Identify which cell holds the provided text, then report its (X, Y) central coordinate. 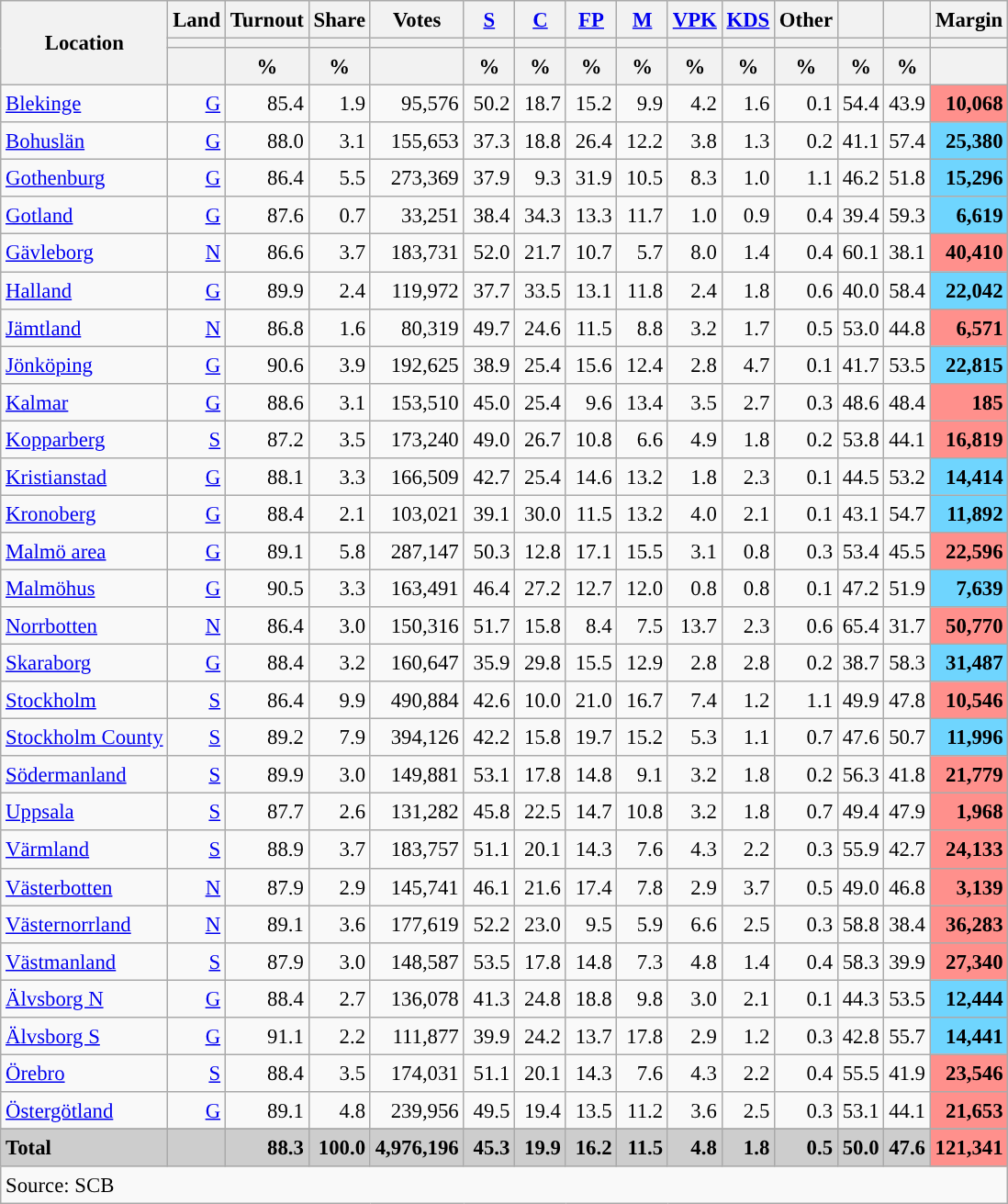
1.7 (747, 327)
Södermanland (84, 775)
31,487 (969, 663)
27.2 (541, 588)
23.0 (541, 924)
50.3 (489, 551)
85.4 (266, 105)
11,892 (969, 514)
19.4 (541, 1111)
37.3 (489, 141)
Västernorrland (84, 924)
12.2 (643, 141)
Kronoberg (84, 514)
131,282 (417, 812)
160,647 (417, 663)
51.7 (489, 626)
24.8 (541, 999)
53.0 (860, 327)
60.1 (860, 253)
5.5 (340, 178)
7.5 (643, 626)
55.5 (860, 1073)
33.5 (541, 290)
4,976,196 (417, 1148)
4.9 (694, 439)
14,441 (969, 1036)
8.8 (643, 327)
31.9 (591, 178)
9.6 (591, 402)
Gothenburg (84, 178)
53.4 (860, 551)
145,741 (417, 887)
37.9 (489, 178)
51.8 (907, 178)
90.5 (266, 588)
48.4 (907, 402)
34.3 (541, 215)
22,042 (969, 290)
41.3 (489, 999)
31.7 (907, 626)
89.2 (266, 738)
91.1 (266, 1036)
4.7 (747, 366)
48.6 (860, 402)
Norrbotten (84, 626)
80,319 (417, 327)
37.7 (489, 290)
12.4 (643, 366)
41.7 (860, 366)
7.9 (340, 738)
394,126 (417, 738)
14.7 (591, 812)
12.0 (643, 588)
27,340 (969, 961)
192,625 (417, 366)
13.3 (591, 215)
13.5 (591, 1111)
4.0 (694, 514)
173,240 (417, 439)
2.6 (340, 812)
22,596 (969, 551)
55.7 (907, 1036)
65.4 (860, 626)
11.7 (643, 215)
21.7 (541, 253)
Blekinge (84, 105)
150,316 (417, 626)
45.3 (489, 1148)
13.4 (643, 402)
95,576 (417, 105)
185 (969, 402)
1.3 (747, 141)
148,587 (417, 961)
19.9 (541, 1148)
38.7 (860, 663)
56.3 (860, 775)
Votes (417, 20)
49.5 (489, 1111)
29.8 (541, 663)
50.7 (907, 738)
26.4 (591, 141)
17.1 (591, 551)
47.2 (860, 588)
86.6 (266, 253)
Malmö area (84, 551)
17.4 (591, 887)
51.9 (907, 588)
44.8 (907, 327)
87.7 (266, 812)
12,444 (969, 999)
3.9 (340, 366)
22,815 (969, 366)
46.2 (860, 178)
Kristianstad (84, 478)
43.1 (860, 514)
21.6 (541, 887)
90.6 (266, 366)
52.0 (489, 253)
8.0 (694, 253)
Margin (969, 20)
22.5 (541, 812)
21.0 (591, 700)
38.1 (907, 253)
35.9 (489, 663)
30.0 (541, 514)
10,546 (969, 700)
Västerbotten (84, 887)
43.9 (907, 105)
166,509 (417, 478)
45.8 (489, 812)
100.0 (340, 1148)
50.0 (860, 1148)
490,884 (417, 700)
58.8 (860, 924)
57.4 (907, 141)
87.6 (266, 215)
Jämtland (84, 327)
Värmland (84, 850)
6,619 (969, 215)
42.6 (489, 700)
39.1 (489, 514)
Skaraborg (84, 663)
6,571 (969, 327)
12.8 (541, 551)
58.4 (907, 290)
21,653 (969, 1111)
42.2 (489, 738)
18.7 (541, 105)
4.2 (694, 105)
50.2 (489, 105)
24,133 (969, 850)
149,881 (417, 775)
287,147 (417, 551)
Kalmar (84, 402)
41.1 (860, 141)
47.8 (907, 700)
C (541, 20)
8.4 (591, 626)
46.1 (489, 887)
11.8 (643, 290)
87.2 (266, 439)
3.8 (694, 141)
53.2 (907, 478)
KDS (747, 20)
53.8 (860, 439)
10.0 (541, 700)
121,341 (969, 1148)
163,491 (417, 588)
M (643, 20)
VPK (694, 20)
54.4 (860, 105)
Malmöhus (84, 588)
Stockholm County (84, 738)
21,779 (969, 775)
Location (84, 43)
13.1 (591, 290)
45.0 (489, 402)
5.8 (340, 551)
Uppsala (84, 812)
Source: SCB (505, 1185)
49.7 (489, 327)
174,031 (417, 1073)
16.2 (591, 1148)
Bohuslän (84, 141)
88.9 (266, 850)
25,380 (969, 141)
8.3 (694, 178)
42.8 (860, 1036)
44.3 (860, 999)
273,369 (417, 178)
111,877 (417, 1036)
153,510 (417, 402)
36,283 (969, 924)
9.3 (541, 178)
47.9 (907, 812)
33,251 (417, 215)
Älvsborg N (84, 999)
Gotland (84, 215)
23,546 (969, 1073)
86.8 (266, 327)
Gävleborg (84, 253)
12.9 (643, 663)
10.7 (591, 253)
14,414 (969, 478)
54.7 (907, 514)
41.9 (907, 1073)
Total (84, 1148)
41.8 (907, 775)
45.5 (907, 551)
40.0 (860, 290)
39.4 (860, 215)
5.3 (694, 738)
FP (591, 20)
Östergötland (84, 1111)
49.9 (860, 700)
88.1 (266, 478)
9.5 (591, 924)
49.4 (860, 812)
52.2 (489, 924)
59.3 (907, 215)
44.5 (860, 478)
Västmanland (84, 961)
239,956 (417, 1111)
16.7 (643, 700)
7,639 (969, 588)
5.7 (643, 253)
55.9 (860, 850)
9.1 (643, 775)
7.4 (694, 700)
Land (196, 20)
16,819 (969, 439)
50,770 (969, 626)
7.3 (643, 961)
Jönköping (84, 366)
155,653 (417, 141)
12.7 (591, 588)
14.6 (591, 478)
26.7 (541, 439)
88.0 (266, 141)
Stockholm (84, 700)
7.8 (643, 887)
177,619 (417, 924)
183,757 (417, 850)
1,968 (969, 812)
Share (340, 20)
15,296 (969, 178)
183,731 (417, 253)
46.8 (907, 887)
15.6 (591, 366)
9.8 (643, 999)
19.7 (591, 738)
136,078 (417, 999)
24.2 (541, 1036)
3,139 (969, 887)
88.3 (266, 1148)
40,410 (969, 253)
38.9 (489, 366)
Halland (84, 290)
24.6 (541, 327)
103,021 (417, 514)
5.9 (643, 924)
119,972 (417, 290)
Turnout (266, 20)
46.4 (489, 588)
88.6 (266, 402)
Älvsborg S (84, 1036)
11,996 (969, 738)
Örebro (84, 1073)
11.2 (643, 1111)
0.9 (747, 215)
10,068 (969, 105)
Other (806, 20)
Kopparberg (84, 439)
10.5 (643, 178)
1.9 (340, 105)
